Pinpoint the cell where the given text exists, returning its [X, Y] midpoint coordinate. 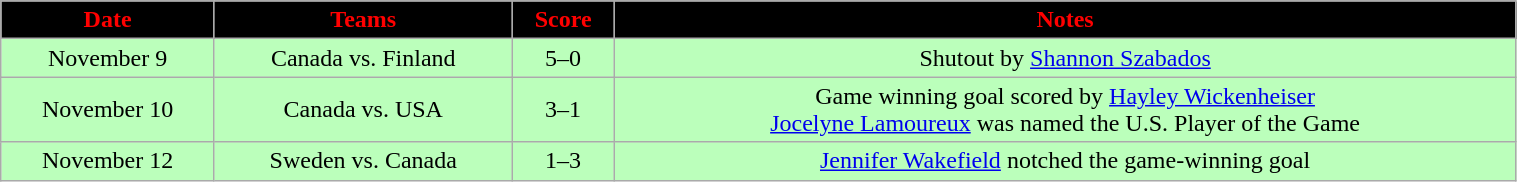
5–0 [563, 58]
Canada vs. USA [363, 110]
Jennifer Wakefield notched the game-winning goal [1065, 161]
November 9 [108, 58]
Game winning goal scored by Hayley WickenheiserJocelyne Lamoureux was named the U.S. Player of the Game [1065, 110]
November 12 [108, 161]
Score [563, 20]
3–1 [563, 110]
Sweden vs. Canada [363, 161]
Canada vs. Finland [363, 58]
Date [108, 20]
Notes [1065, 20]
Shutout by Shannon Szabados [1065, 58]
Teams [363, 20]
November 10 [108, 110]
1–3 [563, 161]
